Pinpoint the cell where the given text exists, returning its [X, Y] midpoint coordinate. 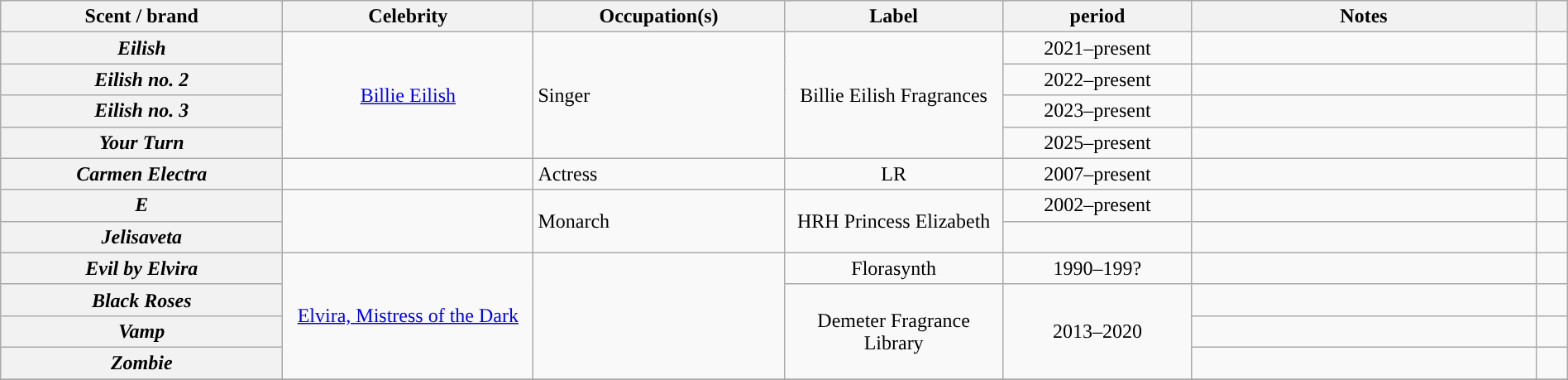
E [142, 205]
Jelisaveta [142, 237]
Monarch [658, 221]
Your Turn [142, 142]
Label [893, 17]
2007–present [1097, 174]
Elvira, Mistress of the Dark [409, 315]
LR [893, 174]
Carmen Electra [142, 174]
2023–present [1097, 111]
Evil by Elvira [142, 268]
Actress [658, 174]
Eilish [142, 48]
Billie Eilish Fragrances [893, 95]
2022–present [1097, 79]
HRH Princess Elizabeth [893, 221]
Zombie [142, 363]
Black Roses [142, 300]
Occupation(s) [658, 17]
2013–2020 [1097, 331]
Vamp [142, 331]
Singer [658, 95]
2021–present [1097, 48]
Eilish no. 2 [142, 79]
Scent / brand [142, 17]
2002–present [1097, 205]
Celebrity [409, 17]
Billie Eilish [409, 95]
2025–present [1097, 142]
Florasynth [893, 268]
1990–199? [1097, 268]
Notes [1365, 17]
Demeter Fragrance Library [893, 331]
Eilish no. 3 [142, 111]
period [1097, 17]
